Detect which cell encompasses the target text, then output its (X, Y) center coordinate. 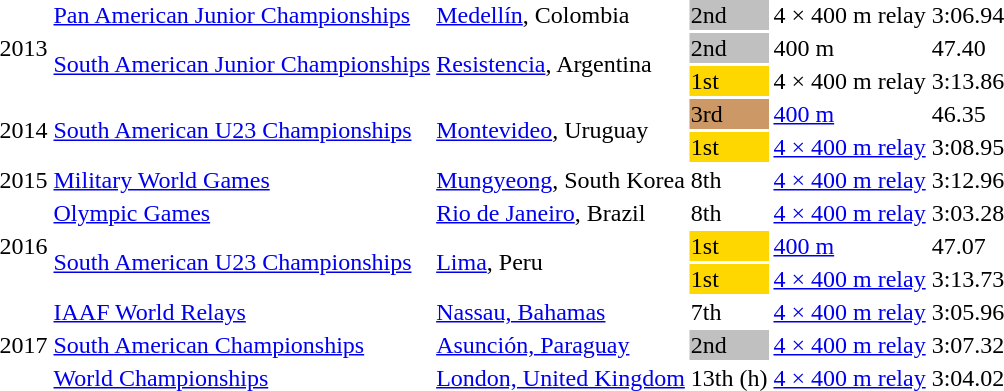
Lima, Peru (561, 262)
Medellín, Colombia (561, 15)
South American Junior Championships (242, 64)
Military World Games (242, 180)
Montevideo, Uruguay (561, 130)
South American Championships (242, 345)
Rio de Janeiro, Brazil (561, 213)
3rd (729, 114)
Resistencia, Argentina (561, 64)
Pan American Junior Championships (242, 15)
Olympic Games (242, 213)
Mungyeong, South Korea (561, 180)
7th (729, 312)
IAAF World Relays (242, 312)
Asunción, Paraguay (561, 345)
Nassau, Bahamas (561, 312)
